Locate the cell with the specified text and output its (X, Y) center coordinate. 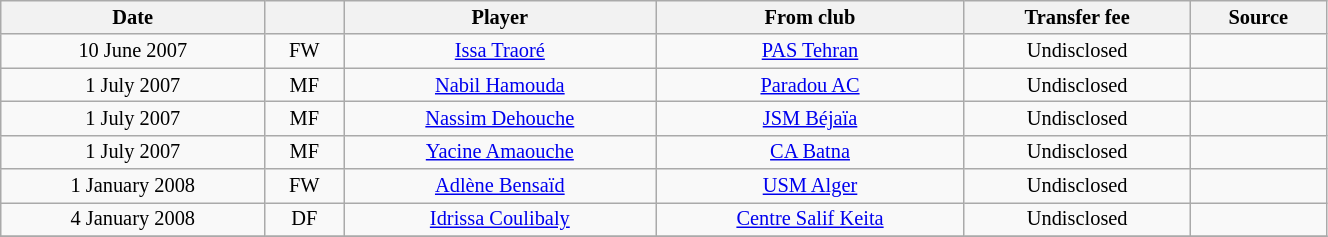
Date (133, 17)
Idrissa Coulibaly (500, 219)
10 June 2007 (133, 51)
PAS Tehran (810, 51)
Adlène Bensaïd (500, 186)
Yacine Amaouche (500, 152)
Centre Salif Keita (810, 219)
Player (500, 17)
CA Batna (810, 152)
Nabil Hamouda (500, 85)
DF (304, 219)
From club (810, 17)
Issa Traoré (500, 51)
JSM Béjaïa (810, 118)
Source (1258, 17)
Nassim Dehouche (500, 118)
Transfer fee (1077, 17)
1 January 2008 (133, 186)
USM Alger (810, 186)
Paradou AC (810, 85)
4 January 2008 (133, 219)
